Provide the [X, Y] coordinate of the cell's center where the given text is located.  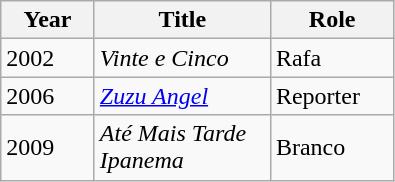
Reporter [332, 96]
Title [182, 20]
Rafa [332, 58]
Branco [332, 148]
2006 [48, 96]
Até Mais Tarde Ipanema [182, 148]
Year [48, 20]
Zuzu Angel [182, 96]
2009 [48, 148]
Role [332, 20]
2002 [48, 58]
Vinte e Cinco [182, 58]
